Detect which cell encompasses the target text, then output its (x, y) center coordinate. 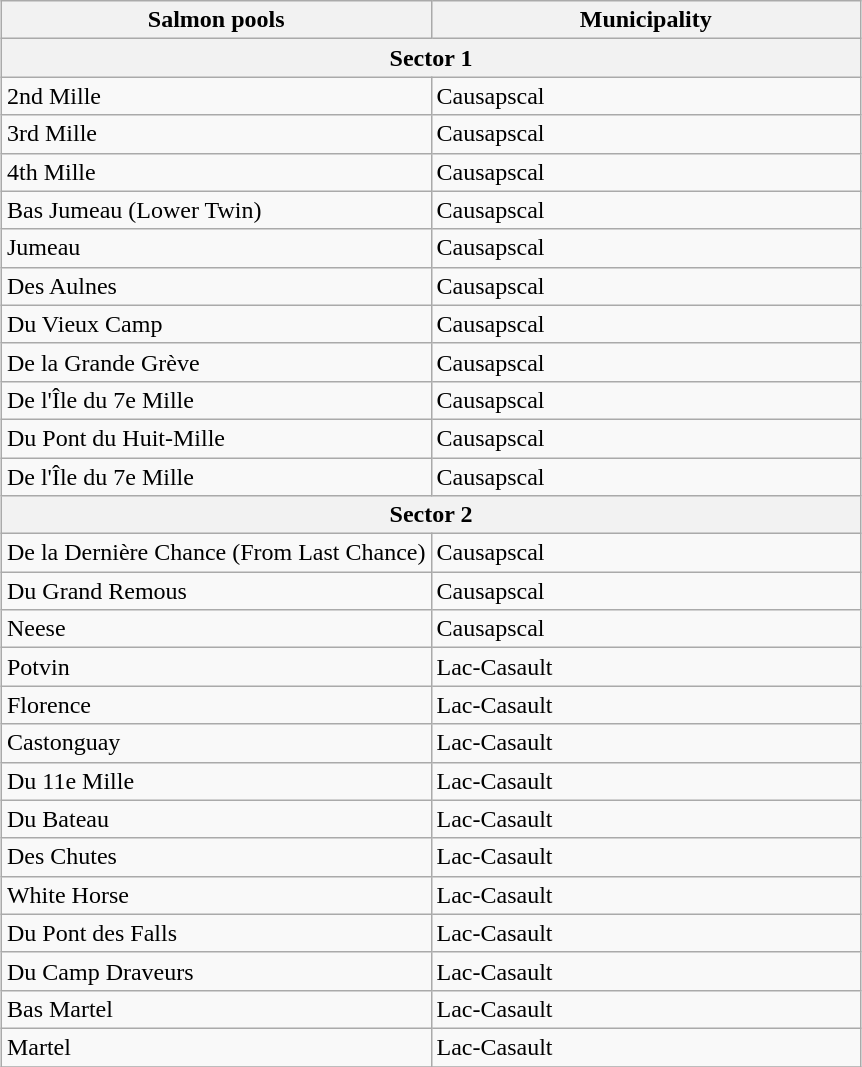
Salmon pools (216, 20)
De la Grande Grève (216, 362)
Du Grand Remous (216, 591)
Des Chutes (216, 857)
Municipality (646, 20)
Florence (216, 705)
Castonguay (216, 743)
Du Camp Draveurs (216, 971)
3rd Mille (216, 134)
Neese (216, 629)
Martel (216, 1047)
Sector 2 (430, 515)
2nd Mille (216, 96)
White Horse (216, 895)
Du Vieux Camp (216, 324)
Jumeau (216, 248)
Du Pont du Huit-Mille (216, 438)
Du Bateau (216, 819)
4th Mille (216, 172)
Du 11e Mille (216, 781)
Du Pont des Falls (216, 933)
Bas Martel (216, 1009)
Bas Jumeau (Lower Twin) (216, 210)
Des Aulnes (216, 286)
De la Dernière Chance (From Last Chance) (216, 553)
Potvin (216, 667)
Sector 1 (430, 58)
